For the text-containing cell, return its midpoint in [x, y] coordinate format. 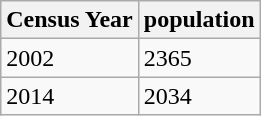
Census Year [70, 20]
2014 [70, 96]
2365 [199, 58]
2002 [70, 58]
2034 [199, 96]
population [199, 20]
